Locate the cell with the specified text and output its (x, y) center coordinate. 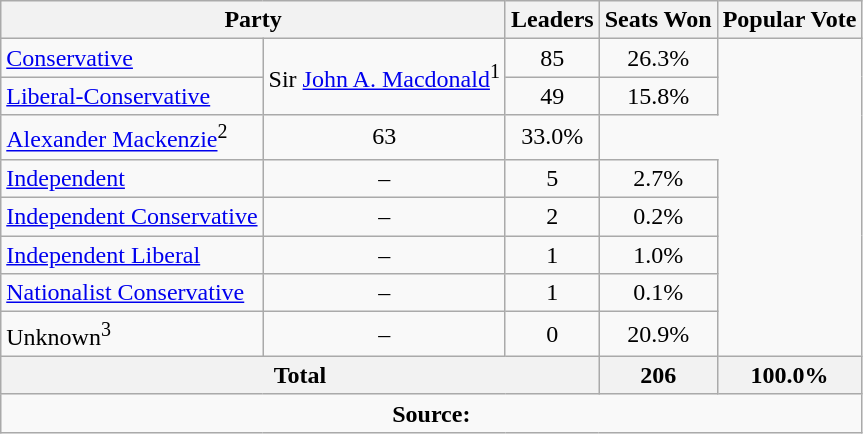
Seats Won (658, 20)
0.2% (658, 217)
Unknown3 (132, 334)
33.0% (552, 138)
1.0% (658, 255)
Independent Conservative (132, 217)
15.8% (658, 96)
0 (552, 334)
Total (300, 375)
Alexander Mackenzie2 (132, 138)
Conservative (132, 58)
26.3% (658, 58)
0.1% (658, 293)
20.9% (658, 334)
2 (552, 217)
85 (552, 58)
206 (658, 375)
Sir John A. Macdonald1 (384, 77)
Liberal-Conservative (132, 96)
Leaders (552, 20)
100.0% (790, 375)
49 (552, 96)
Popular Vote (790, 20)
2.7% (658, 178)
Nationalist Conservative (132, 293)
63 (384, 138)
Source: (432, 413)
Party (254, 20)
5 (552, 178)
Independent (132, 178)
Independent Liberal (132, 255)
